For the text-containing cell, return its midpoint in [x, y] coordinate format. 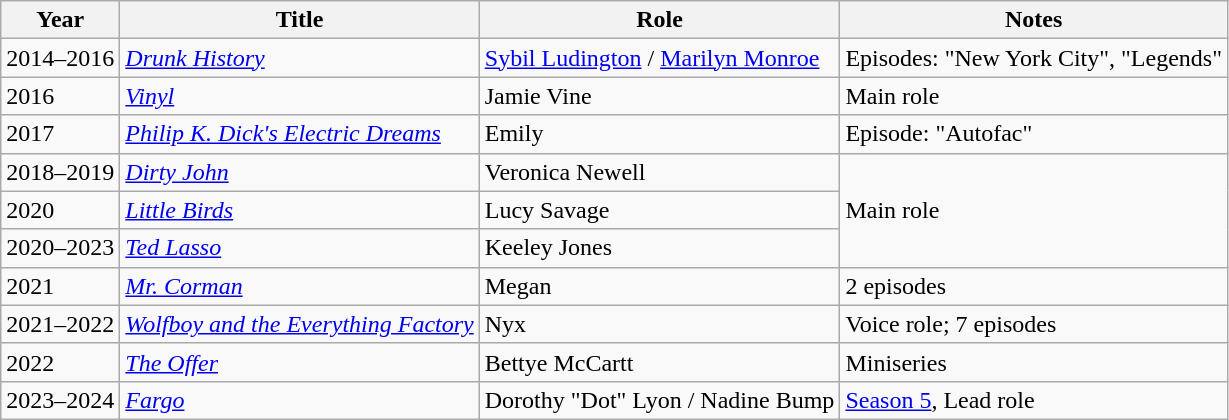
2 episodes [1034, 286]
Lucy Savage [660, 210]
Dirty John [300, 172]
2020 [60, 210]
Notes [1034, 20]
Miniseries [1034, 362]
Keeley Jones [660, 248]
Little Birds [300, 210]
Bettye McCartt [660, 362]
Emily [660, 134]
2023–2024 [60, 400]
2021 [60, 286]
Veronica Newell [660, 172]
Year [60, 20]
Dorothy "Dot" Lyon / Nadine Bump [660, 400]
2016 [60, 96]
2014–2016 [60, 58]
Mr. Corman [300, 286]
Jamie Vine [660, 96]
Wolfboy and the Everything Factory [300, 324]
2022 [60, 362]
Nyx [660, 324]
2020–2023 [60, 248]
Sybil Ludington / Marilyn Monroe [660, 58]
Drunk History [300, 58]
Megan [660, 286]
Voice role; 7 episodes [1034, 324]
The Offer [300, 362]
2017 [60, 134]
2021–2022 [60, 324]
Philip K. Dick's Electric Dreams [300, 134]
Episodes: "New York City", "Legends" [1034, 58]
Ted Lasso [300, 248]
Role [660, 20]
Fargo [300, 400]
Title [300, 20]
Vinyl [300, 96]
2018–2019 [60, 172]
Episode: "Autofac" [1034, 134]
Season 5, Lead role [1034, 400]
